Return the (X, Y) coordinate for the center point of the cell that contains the specified text.  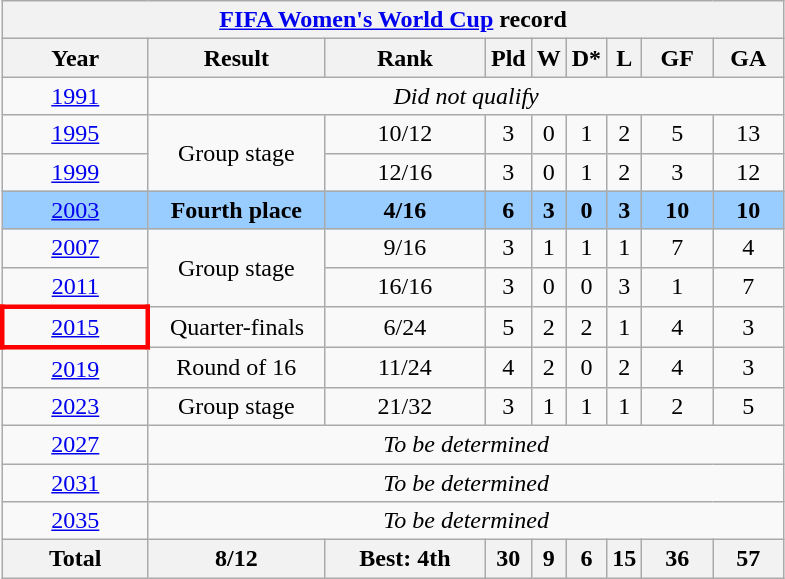
2015 (75, 328)
6/24 (404, 328)
2003 (75, 210)
Rank (404, 58)
GF (678, 58)
L (624, 58)
16/16 (404, 287)
1991 (75, 96)
2035 (75, 521)
1999 (75, 172)
9/16 (404, 248)
2007 (75, 248)
2031 (75, 483)
8/12 (236, 559)
2023 (75, 406)
2027 (75, 444)
W (548, 58)
Total (75, 559)
Did not qualify (466, 96)
30 (508, 559)
Pld (508, 58)
10/12 (404, 134)
Quarter-finals (236, 328)
21/32 (404, 406)
12 (748, 172)
12/16 (404, 172)
D* (586, 58)
36 (678, 559)
9 (548, 559)
2019 (75, 368)
Year (75, 58)
1995 (75, 134)
FIFA Women's World Cup record (393, 20)
Round of 16 (236, 368)
57 (748, 559)
2011 (75, 287)
Result (236, 58)
11/24 (404, 368)
Fourth place (236, 210)
15 (624, 559)
4/16 (404, 210)
Best: 4th (404, 559)
GA (748, 58)
13 (748, 134)
